Provide the (X, Y) coordinate of the cell's center where the given text is located.  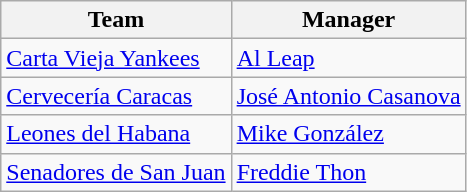
Senadores de San Juan (116, 172)
Leones del Habana (116, 134)
Al Leap (348, 58)
Freddie Thon (348, 172)
Manager (348, 20)
José Antonio Casanova (348, 96)
Team (116, 20)
Cervecería Caracas (116, 96)
Carta Vieja Yankees (116, 58)
Mike González (348, 134)
